Identify which cell holds the provided text, then report its (X, Y) central coordinate. 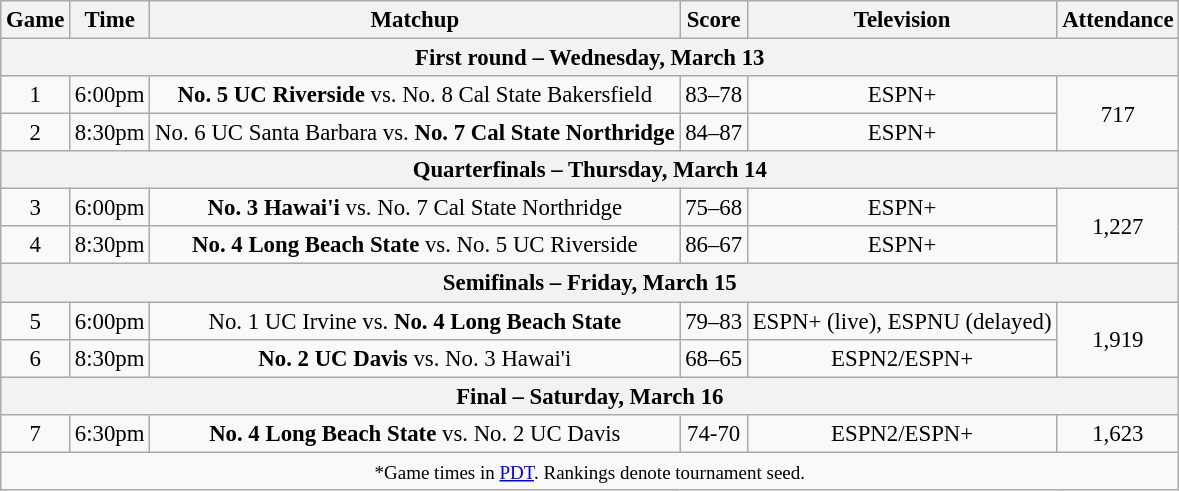
No. 4 Long Beach State vs. No. 5 UC Riverside (415, 245)
*Game times in PDT. Rankings denote tournament seed. (590, 471)
1,623 (1118, 433)
83–78 (714, 95)
No. 6 UC Santa Barbara vs. No. 7 Cal State Northridge (415, 133)
Score (714, 20)
84–87 (714, 133)
ESPN+ (live), ESPNU (delayed) (902, 321)
1,919 (1118, 340)
No. 1 UC Irvine vs. No. 4 Long Beach State (415, 321)
75–68 (714, 208)
79–83 (714, 321)
6:30pm (110, 433)
No. 4 Long Beach State vs. No. 2 UC Davis (415, 433)
No. 3 Hawai'i vs. No. 7 Cal State Northridge (415, 208)
No. 5 UC Riverside vs. No. 8 Cal State Bakersfield (415, 95)
Matchup (415, 20)
68–65 (714, 358)
3 (36, 208)
86–67 (714, 245)
2 (36, 133)
1,227 (1118, 226)
Time (110, 20)
5 (36, 321)
Quarterfinals – Thursday, March 14 (590, 170)
Game (36, 20)
717 (1118, 114)
4 (36, 245)
74-70 (714, 433)
Attendance (1118, 20)
No. 2 UC Davis vs. No. 3 Hawai'i (415, 358)
Final – Saturday, March 16 (590, 396)
Television (902, 20)
6 (36, 358)
Semifinals – Friday, March 15 (590, 283)
7 (36, 433)
1 (36, 95)
First round – Wednesday, March 13 (590, 58)
